Identify which cell holds the provided text, then report its (x, y) central coordinate. 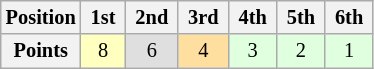
4th (253, 17)
6 (152, 51)
3 (253, 51)
Position (41, 17)
Points (41, 51)
4 (203, 51)
5th (301, 17)
1st (104, 17)
2nd (152, 17)
3rd (203, 17)
1 (349, 51)
6th (349, 17)
2 (301, 51)
8 (104, 51)
